Search for the cell housing the specified text and yield its (x, y) center coordinate. 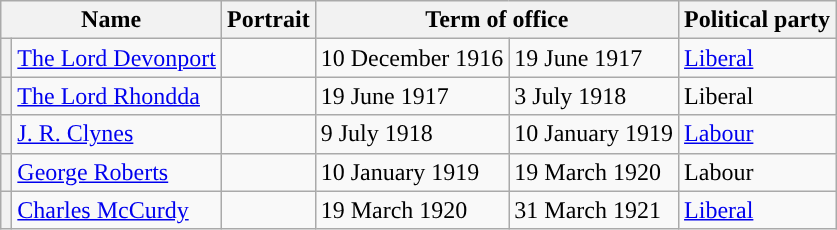
Charles McCurdy (117, 210)
The Lord Rhondda (117, 96)
Term of office (496, 20)
Political party (758, 20)
31 March 1921 (594, 210)
9 July 1918 (412, 134)
Portrait (268, 20)
The Lord Devonport (117, 58)
J. R. Clynes (117, 134)
10 December 1916 (412, 58)
George Roberts (117, 172)
Name (112, 20)
3 July 1918 (594, 96)
